Determine the (X, Y) coordinate at the center of the cell enclosing the given text.  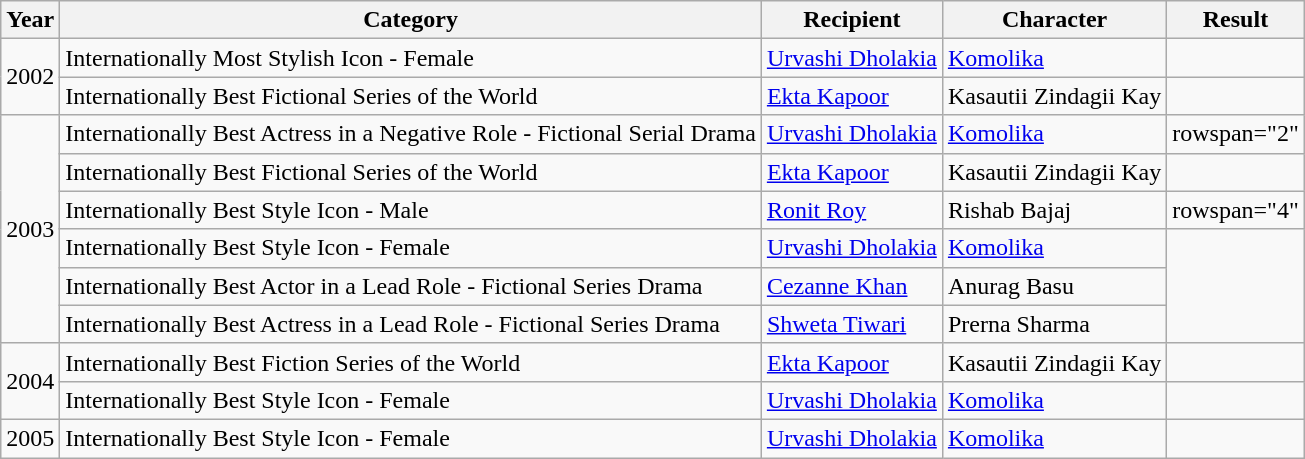
Prerna Sharma (1054, 324)
Result (1236, 20)
Year (30, 20)
rowspan="4" (1236, 210)
Internationally Best Actor in a Lead Role - Fictional Series Drama (411, 286)
Internationally Best Fiction Series of the World (411, 362)
2004 (30, 381)
Character (1054, 20)
Cezanne Khan (852, 286)
2003 (30, 229)
Internationally Best Actress in a Lead Role - Fictional Series Drama (411, 324)
Shweta Tiwari (852, 324)
Recipient (852, 20)
rowspan="2" (1236, 134)
Category (411, 20)
2005 (30, 438)
Anurag Basu (1054, 286)
2002 (30, 77)
Internationally Best Style Icon - Male (411, 210)
Internationally Best Actress in a Negative Role - Fictional Serial Drama (411, 134)
Internationally Most Stylish Icon - Female (411, 58)
Rishab Bajaj (1054, 210)
Ronit Roy (852, 210)
